Locate the cell with the specified text and output its [X, Y] center coordinate. 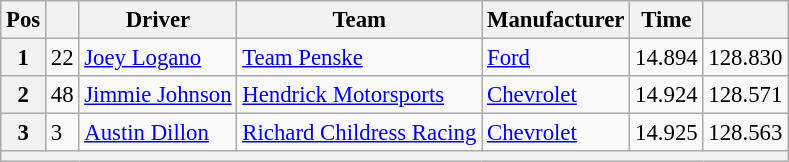
14.894 [666, 58]
Time [666, 20]
Richard Childress Racing [360, 133]
22 [62, 58]
Pos [24, 20]
Austin Dillon [158, 133]
2 [24, 95]
14.924 [666, 95]
Team Penske [360, 58]
48 [62, 95]
Joey Logano [158, 58]
Driver [158, 20]
128.563 [746, 133]
Jimmie Johnson [158, 95]
14.925 [666, 133]
Manufacturer [556, 20]
128.830 [746, 58]
Ford [556, 58]
128.571 [746, 95]
Team [360, 20]
1 [24, 58]
Hendrick Motorsports [360, 95]
